Determine the (x, y) coordinate at the center of the cell enclosing the given text.  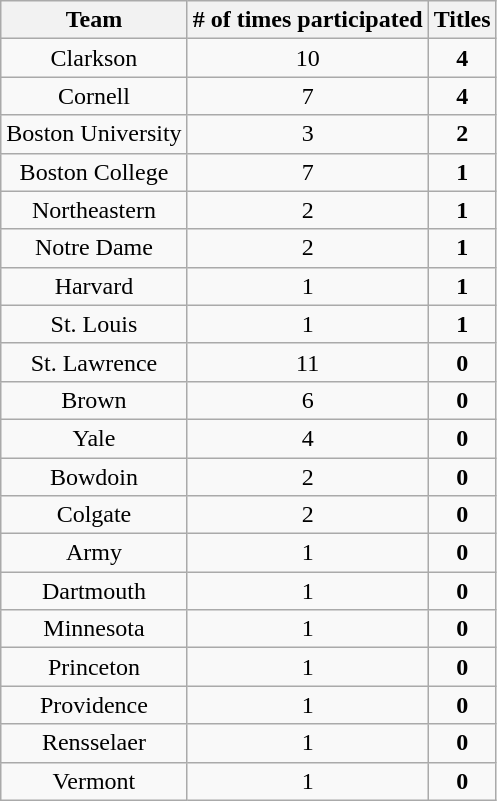
Minnesota (94, 629)
Colgate (94, 515)
Dartmouth (94, 591)
Team (94, 20)
Rensselaer (94, 743)
Bowdoin (94, 477)
St. Lawrence (94, 362)
# of times participated (308, 20)
Vermont (94, 781)
10 (308, 58)
Titles (462, 20)
Cornell (94, 96)
3 (308, 134)
Brown (94, 400)
Harvard (94, 286)
Clarkson (94, 58)
Army (94, 553)
6 (308, 400)
Notre Dame (94, 248)
Boston College (94, 172)
Boston University (94, 134)
Providence (94, 705)
11 (308, 362)
Princeton (94, 667)
St. Louis (94, 324)
Northeastern (94, 210)
Yale (94, 438)
